Provide the [X, Y] coordinate of the cell's center where the given text is located.  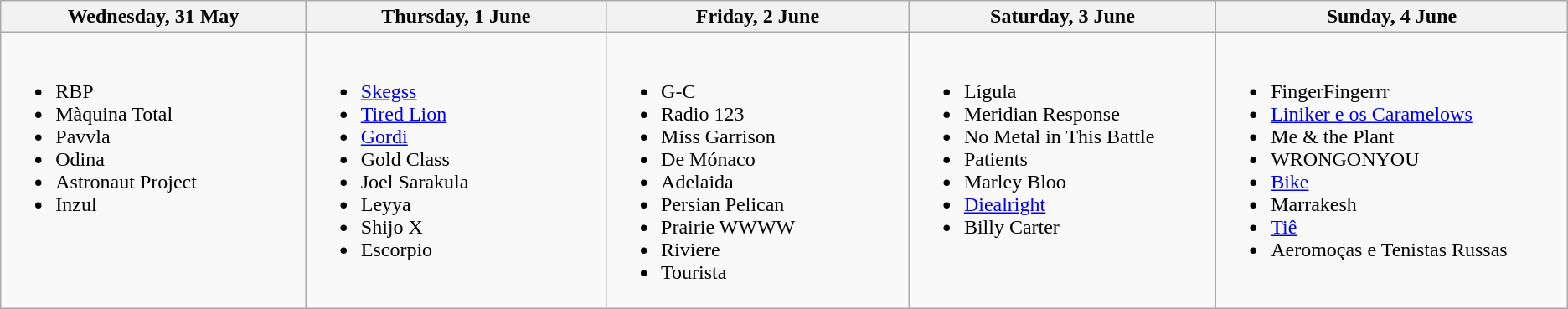
RBPMàquina TotalPavvlaOdinaAstronaut ProjectInzul [153, 171]
SkegssTired LionGordiGold ClassJoel SarakulaLeyyaShijo XEscorpio [456, 171]
Thursday, 1 June [456, 17]
Saturday, 3 June [1062, 17]
Wednesday, 31 May [153, 17]
Sunday, 4 June [1392, 17]
Friday, 2 June [758, 17]
G-CRadio 123Miss GarrisonDe MónacoAdelaidaPersian PelicanPrairie WWWWRiviereTourista [758, 171]
FingerFingerrrLiniker e os CaramelowsMe & the PlantWRONGONYOUBikeMarrakeshTiêAeromoças e Tenistas Russas [1392, 171]
LígulaMeridian ResponseNo Metal in This BattlePatientsMarley BlooDiealrightBilly Carter [1062, 171]
